From the cell containing the given text, extract its center point as [X, Y] coordinate. 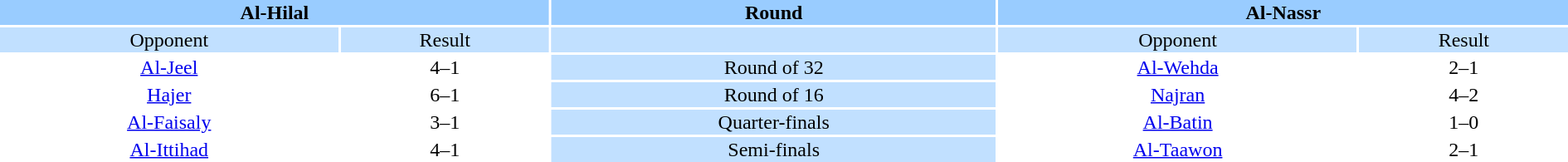
Quarter-finals [774, 122]
Semi-finals [774, 150]
3–1 [445, 122]
Al-Hilal [275, 12]
4–2 [1463, 95]
6–1 [445, 95]
Al-Nassr [1283, 12]
Al-Taawon [1178, 150]
Al-Batin [1178, 122]
Najran [1178, 95]
Al-Faisaly [169, 122]
Round [774, 12]
Round of 32 [774, 67]
Al-Wehda [1178, 67]
1–0 [1463, 122]
Hajer [169, 95]
Round of 16 [774, 95]
Al-Ittihad [169, 150]
Al-Jeel [169, 67]
